Output the (x, y) coordinate of the center of the cell containing the given text.  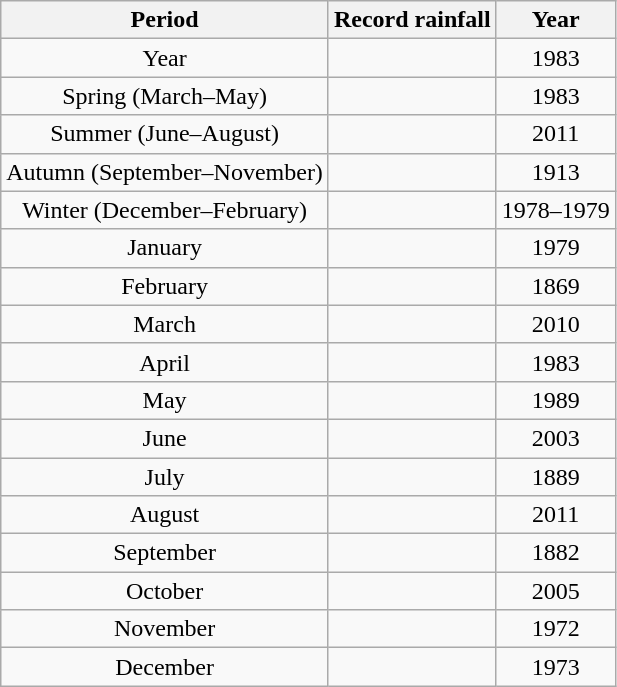
Spring (March–May) (165, 96)
1989 (556, 400)
1978–1979 (556, 210)
November (165, 629)
Period (165, 20)
April (165, 362)
1913 (556, 172)
Autumn (September–November) (165, 172)
1882 (556, 553)
1973 (556, 667)
October (165, 591)
Record rainfall (412, 20)
1889 (556, 477)
2005 (556, 591)
1869 (556, 286)
July (165, 477)
Winter (December–February) (165, 210)
2003 (556, 438)
January (165, 248)
2010 (556, 324)
Summer (June–August) (165, 134)
1972 (556, 629)
December (165, 667)
1979 (556, 248)
September (165, 553)
February (165, 286)
June (165, 438)
March (165, 324)
May (165, 400)
August (165, 515)
